Detect which cell encompasses the target text, then output its (x, y) center coordinate. 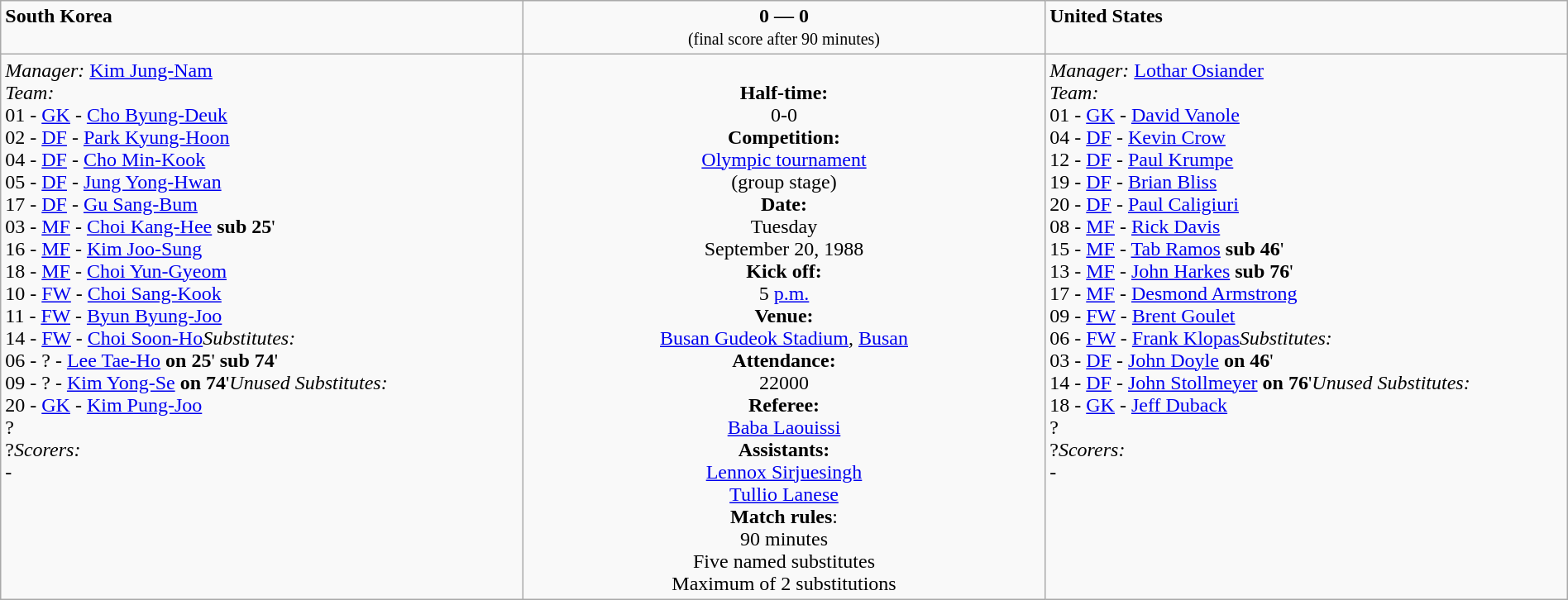
0 — 0(final score after 90 minutes) (784, 28)
South Korea (262, 28)
United States (1307, 28)
